Scan for the cell matching the given text and deliver its (x, y) coordinate at center. 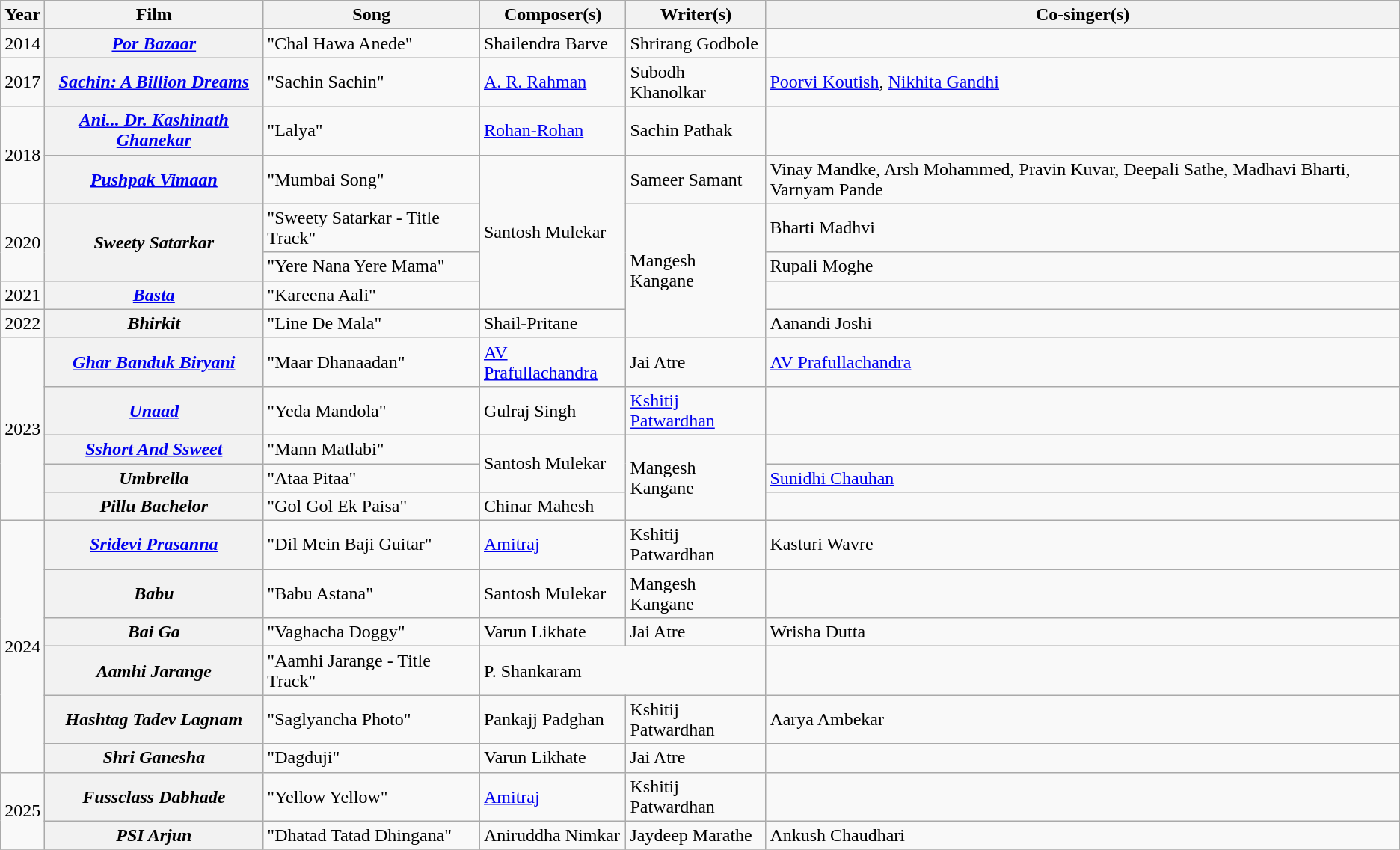
Wrisha Dutta (1083, 632)
Hashtag Tadev Lagnam (154, 720)
Fussclass Dabhade (154, 796)
"Saglyancha Photo" (372, 720)
Kasturi Wavre (1083, 545)
Bhirkit (154, 323)
"Dil Mein Baji Guitar" (372, 545)
"Yere Nana Yere Mama" (372, 266)
2021 (22, 295)
Subodh Khanolkar (696, 82)
"Dagduji" (372, 758)
Sshort And Ssweet (154, 449)
"Sweety Satarkar - Title Track" (372, 227)
Sunidhi Chauhan (1083, 478)
Gulraj Singh (553, 410)
Shri Ganesha (154, 758)
2024 (22, 646)
Writer(s) (696, 15)
Bharti Madhvi (1083, 227)
Bai Ga (154, 632)
"Mann Matlabi" (372, 449)
Shailendra Barve (553, 43)
"Kareena Aali" (372, 295)
Chinar Mahesh (553, 507)
Aarya Ambekar (1083, 720)
Sridevi Prasanna (154, 545)
"Dhatad Tatad Dhingana" (372, 835)
Poorvi Koutish, Nikhita Gandhi (1083, 82)
A. R. Rahman (553, 82)
Babu (154, 594)
Shrirang Godbole (696, 43)
2022 (22, 323)
Pushpak Vimaan (154, 180)
Ghar Banduk Biryani (154, 362)
"Ataa Pitaa" (372, 478)
Rupali Moghe (1083, 266)
2020 (22, 242)
Co-singer(s) (1083, 15)
Rohan-Rohan (553, 130)
P. Shankaram (622, 670)
Aamhi Jarange (154, 670)
Shail-Pritane (553, 323)
Sachin: A Billion Dreams (154, 82)
Pankajj Padghan (553, 720)
"Line De Mala" (372, 323)
Unaad (154, 410)
"Babu Astana" (372, 594)
Ankush Chaudhari (1083, 835)
2017 (22, 82)
2014 (22, 43)
Composer(s) (553, 15)
"Sachin Sachin" (372, 82)
Aanandi Joshi (1083, 323)
Year (22, 15)
"Aamhi Jarange - Title Track" (372, 670)
2023 (22, 429)
Por Bazaar (154, 43)
2025 (22, 811)
Ani... Dr. Kashinath Ghanekar (154, 130)
Basta (154, 295)
"Yeda Mandola" (372, 410)
Sweety Satarkar (154, 242)
2018 (22, 155)
PSI Arjun (154, 835)
Song (372, 15)
Film (154, 15)
"Gol Gol Ek Paisa" (372, 507)
Pillu Bachelor (154, 507)
Aniruddha Nimkar (553, 835)
"Mumbai Song" (372, 180)
"Maar Dhanaadan" (372, 362)
Sachin Pathak (696, 130)
Jaydeep Marathe (696, 835)
Sameer Samant (696, 180)
Umbrella (154, 478)
"Chal Hawa Anede" (372, 43)
"Yellow Yellow" (372, 796)
"Lalya" (372, 130)
"Vaghacha Doggy" (372, 632)
Vinay Mandke, Arsh Mohammed, Pravin Kuvar, Deepali Sathe, Madhavi Bharti, Varnyam Pande (1083, 180)
